For the text-containing cell, return its midpoint in (x, y) coordinate format. 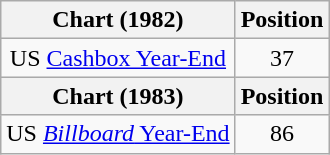
US Billboard Year-End (118, 134)
US Cashbox Year-End (118, 58)
37 (282, 58)
86 (282, 134)
Chart (1982) (118, 20)
Chart (1983) (118, 96)
